Detect which cell encompasses the target text, then output its [x, y] center coordinate. 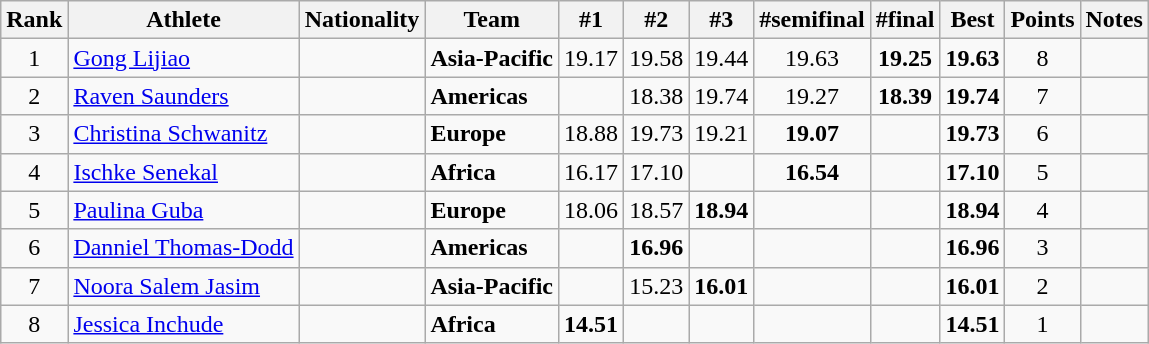
Danniel Thomas-Dodd [184, 248]
#final [905, 20]
19.25 [905, 58]
18.57 [656, 210]
19.27 [812, 96]
19.17 [592, 58]
18.88 [592, 134]
19.07 [812, 134]
Points [1042, 20]
Rank [34, 20]
16.54 [812, 172]
Team [492, 20]
18.38 [656, 96]
15.23 [656, 286]
Raven Saunders [184, 96]
18.06 [592, 210]
19.21 [722, 134]
16.17 [592, 172]
18.39 [905, 96]
19.44 [722, 58]
#1 [592, 20]
Noora Salem Jasim [184, 286]
Christina Schwanitz [184, 134]
Ischke Senekal [184, 172]
Notes [1114, 20]
Best [972, 20]
19.58 [656, 58]
Gong Lijiao [184, 58]
Paulina Guba [184, 210]
Jessica Inchude [184, 324]
Athlete [184, 20]
#2 [656, 20]
#3 [722, 20]
Nationality [362, 20]
#semifinal [812, 20]
